Provide the (X, Y) coordinate of the cell's center where the given text is located.  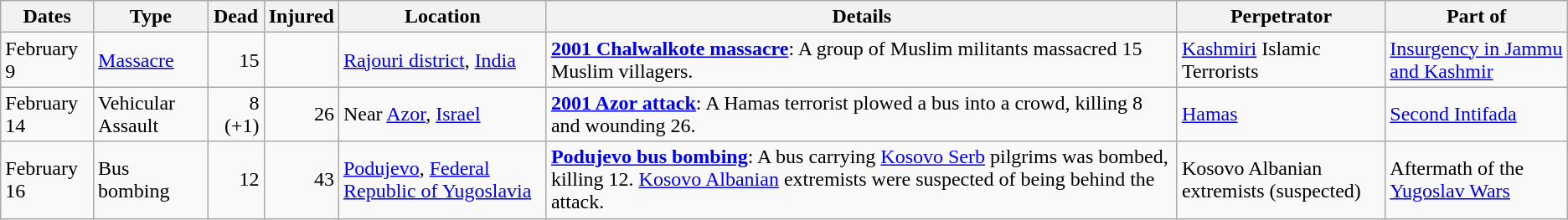
Podujevo, Federal Republic of Yugoslavia (442, 180)
2001 Chalwalkote massacre: A group of Muslim militants massacred 15 Muslim villagers. (861, 60)
Hamas (1281, 114)
Dates (47, 17)
Details (861, 17)
Injured (302, 17)
Rajouri district, India (442, 60)
2001 Azor attack: A Hamas terrorist plowed a bus into a crowd, killing 8 and wounding 26. (861, 114)
February 14 (47, 114)
Bus bombing (151, 180)
8 (+1) (236, 114)
15 (236, 60)
43 (302, 180)
Type (151, 17)
Massacre (151, 60)
Kashmiri Islamic Terrorists (1281, 60)
26 (302, 114)
Vehicular Assault (151, 114)
February 16 (47, 180)
Aftermath of the Yugoslav Wars (1476, 180)
Part of (1476, 17)
Near Azor, Israel (442, 114)
Kosovo Albanian extremists (suspected) (1281, 180)
Second Intifada (1476, 114)
February 9 (47, 60)
Perpetrator (1281, 17)
Location (442, 17)
Dead (236, 17)
12 (236, 180)
Insurgency in Jammu and Kashmir (1476, 60)
